Identify which cell holds the provided text, then report its [X, Y] central coordinate. 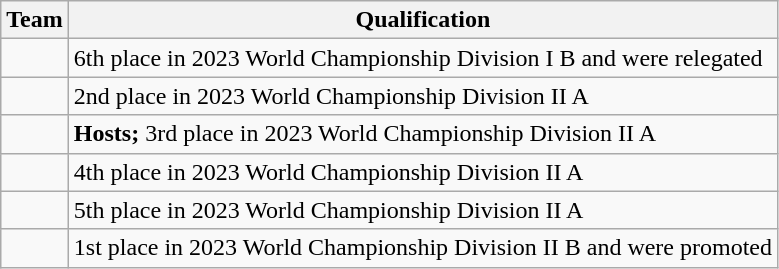
4th place in 2023 World Championship Division II A [422, 172]
2nd place in 2023 World Championship Division II A [422, 96]
5th place in 2023 World Championship Division II A [422, 210]
Team [35, 20]
6th place in 2023 World Championship Division I B and were relegated [422, 58]
Qualification [422, 20]
1st place in 2023 World Championship Division II B and were promoted [422, 248]
Hosts; 3rd place in 2023 World Championship Division II A [422, 134]
